Scan for the cell matching the given text and deliver its (X, Y) coordinate at center. 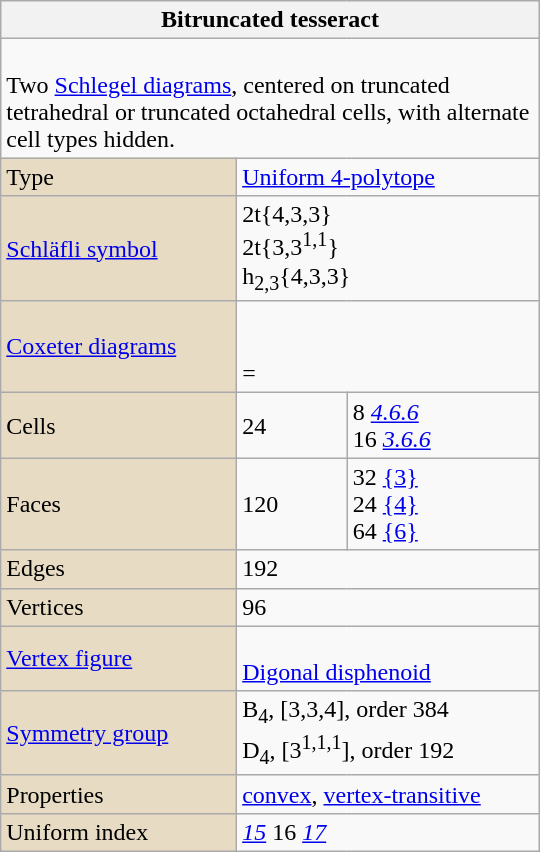
Uniform 4-polytope (388, 177)
Properties (119, 794)
= (388, 347)
Faces (119, 504)
Uniform index (119, 832)
Vertices (119, 607)
120 (292, 504)
15 16 17 (388, 832)
Edges (119, 569)
Vertex figure (119, 658)
96 (388, 607)
24 (292, 426)
Symmetry group (119, 733)
Type (119, 177)
Schläfli symbol (119, 248)
convex, vertex-transitive (388, 794)
B4, [3,3,4], order 384D4, [31,1,1], order 192 (388, 733)
8 4.6.6 16 3.6.6 (443, 426)
32 {3}24 {4}64 {6} (443, 504)
Bitruncated tesseract (270, 20)
Cells (119, 426)
Two Schlegel diagrams, centered on truncated tetrahedral or truncated octahedral cells, with alternate cell types hidden. (270, 98)
Digonal disphenoid (388, 658)
Coxeter diagrams (119, 347)
192 (388, 569)
2t{4,3,3}2t{3,31,1}h2,3{4,3,3} (388, 248)
